Locate the cell with the specified text and output its (X, Y) center coordinate. 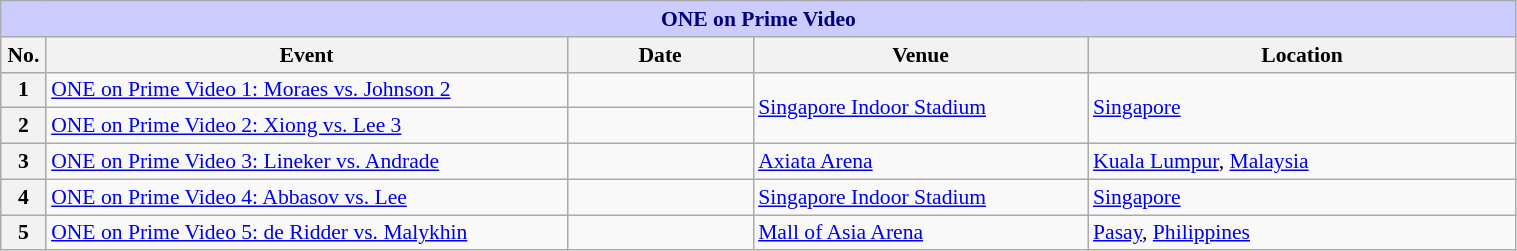
ONE on Prime Video 4: Abbasov vs. Lee (306, 197)
Kuala Lumpur, Malaysia (1302, 162)
ONE on Prime Video (758, 19)
Venue (920, 55)
2 (24, 126)
Event (306, 55)
Pasay, Philippines (1302, 233)
ONE on Prime Video 2: Xiong vs. Lee 3 (306, 126)
ONE on Prime Video 1: Moraes vs. Johnson 2 (306, 90)
Date (660, 55)
ONE on Prime Video 5: de Ridder vs. Malykhin (306, 233)
Mall of Asia Arena (920, 233)
No. (24, 55)
5 (24, 233)
Location (1302, 55)
3 (24, 162)
Axiata Arena (920, 162)
4 (24, 197)
1 (24, 90)
ONE on Prime Video 3: Lineker vs. Andrade (306, 162)
